Locate the cell with the specified text and output its [X, Y] center coordinate. 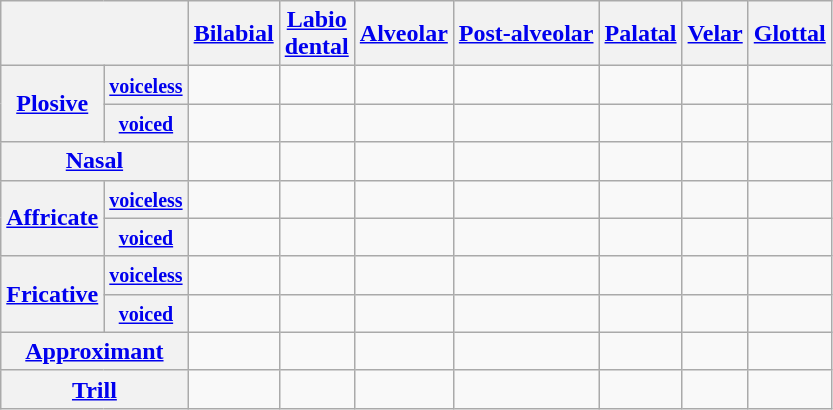
Fricative [52, 294]
Plosive [52, 104]
Alveolar [404, 34]
Velar [715, 34]
Trill [94, 389]
Nasal [94, 161]
Glottal [790, 34]
Labiodental [316, 34]
Approximant [94, 351]
Affricate [52, 218]
Post-alveolar [526, 34]
Bilabial [234, 34]
Palatal [640, 34]
